From the cell containing the given text, extract its center point as [x, y] coordinate. 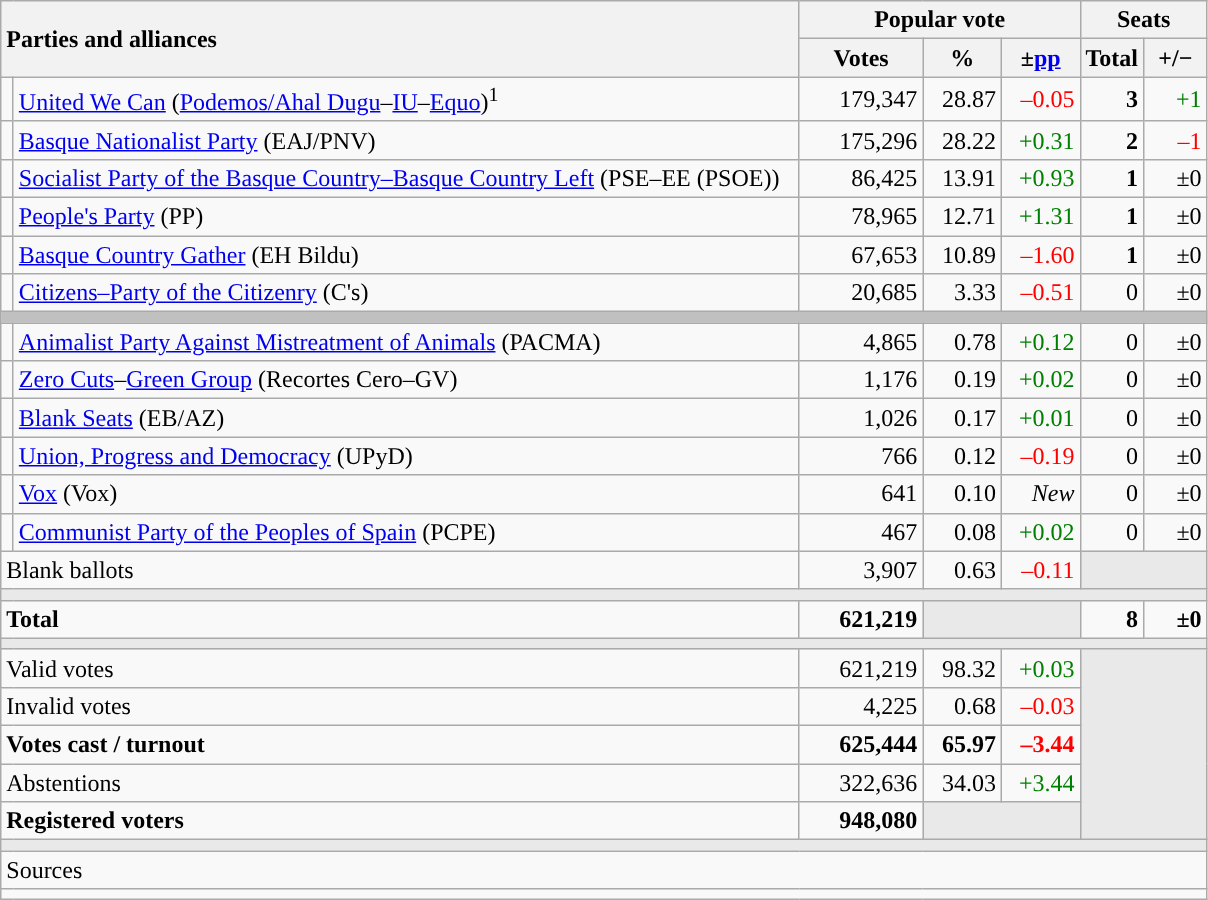
Abstentions [400, 783]
3,907 [861, 570]
Valid votes [400, 668]
322,636 [861, 783]
+1.31 [1040, 217]
3.33 [962, 293]
Sources [604, 870]
3 [1112, 100]
Socialist Party of the Basque Country–Basque Country Left (PSE–EE (PSOE)) [406, 178]
Zero Cuts–Green Group (Recortes Cero–GV) [406, 380]
86,425 [861, 178]
0.12 [962, 456]
948,080 [861, 821]
4,865 [861, 342]
28.22 [962, 140]
+0.31 [1040, 140]
10.89 [962, 255]
467 [861, 532]
28.87 [962, 100]
–3.44 [1040, 745]
–0.05 [1040, 100]
1,026 [861, 418]
Votes cast / turnout [400, 745]
% [962, 58]
+/− [1176, 58]
0.63 [962, 570]
625,444 [861, 745]
–0.11 [1040, 570]
4,225 [861, 706]
–0.51 [1040, 293]
Basque Country Gather (EH Bildu) [406, 255]
12.71 [962, 217]
766 [861, 456]
+0.01 [1040, 418]
Basque Nationalist Party (EAJ/PNV) [406, 140]
179,347 [861, 100]
34.03 [962, 783]
0.78 [962, 342]
0.17 [962, 418]
–1 [1176, 140]
2 [1112, 140]
People's Party (PP) [406, 217]
67,653 [861, 255]
Popular vote [940, 20]
+0.93 [1040, 178]
0.08 [962, 532]
United We Can (Podemos/Ahal Dugu–IU–Equo)1 [406, 100]
20,685 [861, 293]
0.10 [962, 494]
–0.19 [1040, 456]
Vox (Vox) [406, 494]
13.91 [962, 178]
641 [861, 494]
Parties and alliances [400, 39]
Votes [861, 58]
+1 [1176, 100]
98.32 [962, 668]
+0.12 [1040, 342]
65.97 [962, 745]
Seats [1144, 20]
0.19 [962, 380]
Blank Seats (EB/AZ) [406, 418]
Union, Progress and Democracy (UPyD) [406, 456]
–0.03 [1040, 706]
Citizens–Party of the Citizenry (C's) [406, 293]
1,176 [861, 380]
Registered voters [400, 821]
New [1040, 494]
8 [1112, 619]
Animalist Party Against Mistreatment of Animals (PACMA) [406, 342]
Invalid votes [400, 706]
+3.44 [1040, 783]
78,965 [861, 217]
+0.03 [1040, 668]
0.68 [962, 706]
–1.60 [1040, 255]
Blank ballots [400, 570]
±pp [1040, 58]
Communist Party of the Peoples of Spain (PCPE) [406, 532]
175,296 [861, 140]
